Locate the cell with the specified text and output its (X, Y) center coordinate. 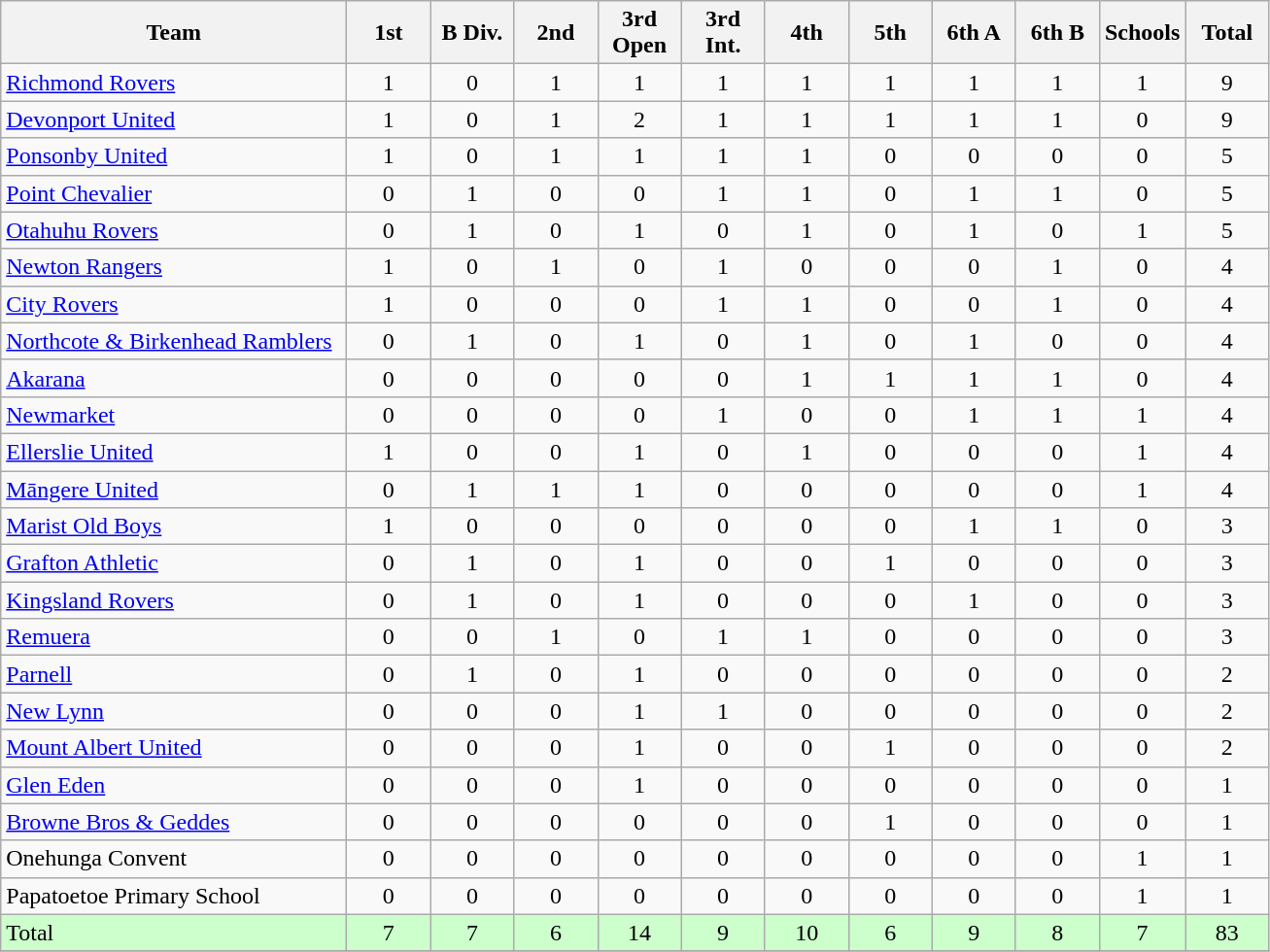
5th (890, 33)
Remuera (174, 637)
1st (389, 33)
8 (1057, 933)
14 (639, 933)
Kingsland Rovers (174, 600)
Grafton Athletic (174, 563)
6th B (1057, 33)
Mount Albert United (174, 748)
6th A (974, 33)
Onehunga Convent (174, 859)
Glen Eden (174, 785)
Marist Old Boys (174, 527)
83 (1227, 933)
Māngere United (174, 489)
Parnell (174, 674)
Northcote & Birkenhead Ramblers (174, 341)
Richmond Rovers (174, 83)
4th (807, 33)
Team (174, 33)
New Lynn (174, 711)
Otahuhu Rovers (174, 230)
10 (807, 933)
Papatoetoe Primary School (174, 896)
2nd (556, 33)
3rd Open (639, 33)
Browne Bros & Geddes (174, 822)
3rd Int. (723, 33)
Newton Rangers (174, 267)
Point Chevalier (174, 193)
City Rovers (174, 304)
Devonport United (174, 119)
B Div. (472, 33)
Ellerslie United (174, 452)
Newmarket (174, 415)
Ponsonby United (174, 156)
Schools (1142, 33)
Akarana (174, 378)
